Locate the cell with the specified text and output its [x, y] center coordinate. 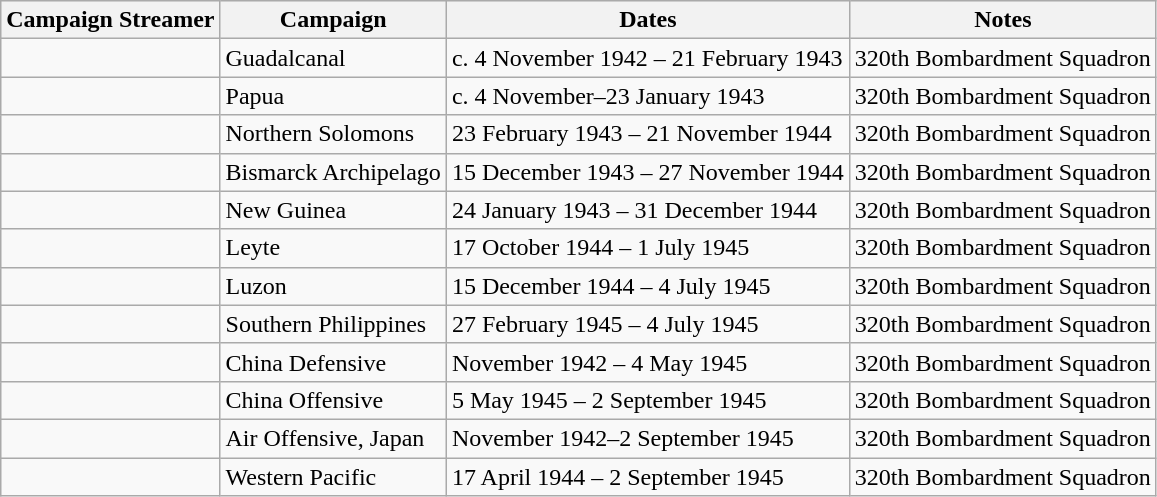
Western Pacific [333, 477]
Air Offensive, Japan [333, 438]
Papua [333, 96]
Luzon [333, 286]
Southern Philippines [333, 324]
Dates [648, 20]
Campaign [333, 20]
November 1942 – 4 May 1945 [648, 362]
Guadalcanal [333, 58]
Northern Solomons [333, 134]
5 May 1945 – 2 September 1945 [648, 400]
November 1942–2 September 1945 [648, 438]
15 December 1943 – 27 November 1944 [648, 172]
15 December 1944 – 4 July 1945 [648, 286]
17 April 1944 – 2 September 1945 [648, 477]
c. 4 November 1942 – 21 February 1943 [648, 58]
Notes [1002, 20]
Campaign Streamer [110, 20]
China Offensive [333, 400]
24 January 1943 – 31 December 1944 [648, 210]
23 February 1943 – 21 November 1944 [648, 134]
27 February 1945 – 4 July 1945 [648, 324]
c. 4 November–23 January 1943 [648, 96]
Leyte [333, 248]
Bismarck Archipelago [333, 172]
17 October 1944 – 1 July 1945 [648, 248]
China Defensive [333, 362]
New Guinea [333, 210]
